Identify which cell holds the provided text, then report its (x, y) central coordinate. 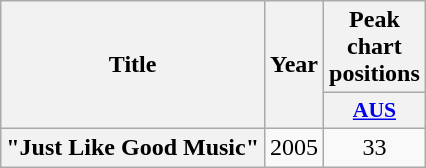
AUS (375, 111)
Peak chart positions (375, 47)
33 (375, 147)
"Just Like Good Music" (133, 147)
2005 (294, 147)
Title (133, 65)
Year (294, 65)
